Return the (x, y) coordinate for the center point of the cell that contains the specified text.  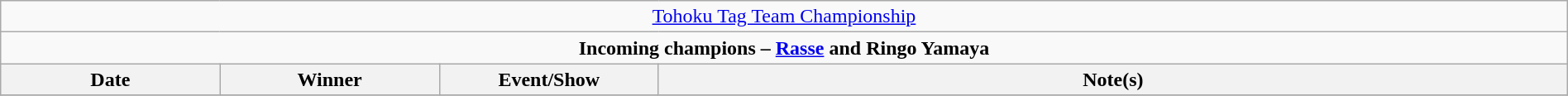
Winner (329, 79)
Tohoku Tag Team Championship (784, 17)
Note(s) (1113, 79)
Incoming champions – Rasse and Ringo Yamaya (784, 48)
Event/Show (549, 79)
Date (111, 79)
